Output the [X, Y] coordinate of the center of the cell containing the given text.  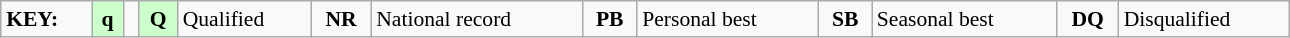
NR [341, 19]
KEY: [46, 19]
Personal best [728, 19]
SB [846, 19]
PB [610, 19]
Qualified [244, 19]
National record [476, 19]
DQ [1088, 19]
Disqualified [1204, 19]
Seasonal best [964, 19]
q [108, 19]
Q [158, 19]
